Determine the [x, y] coordinate at the center of the cell enclosing the given text.  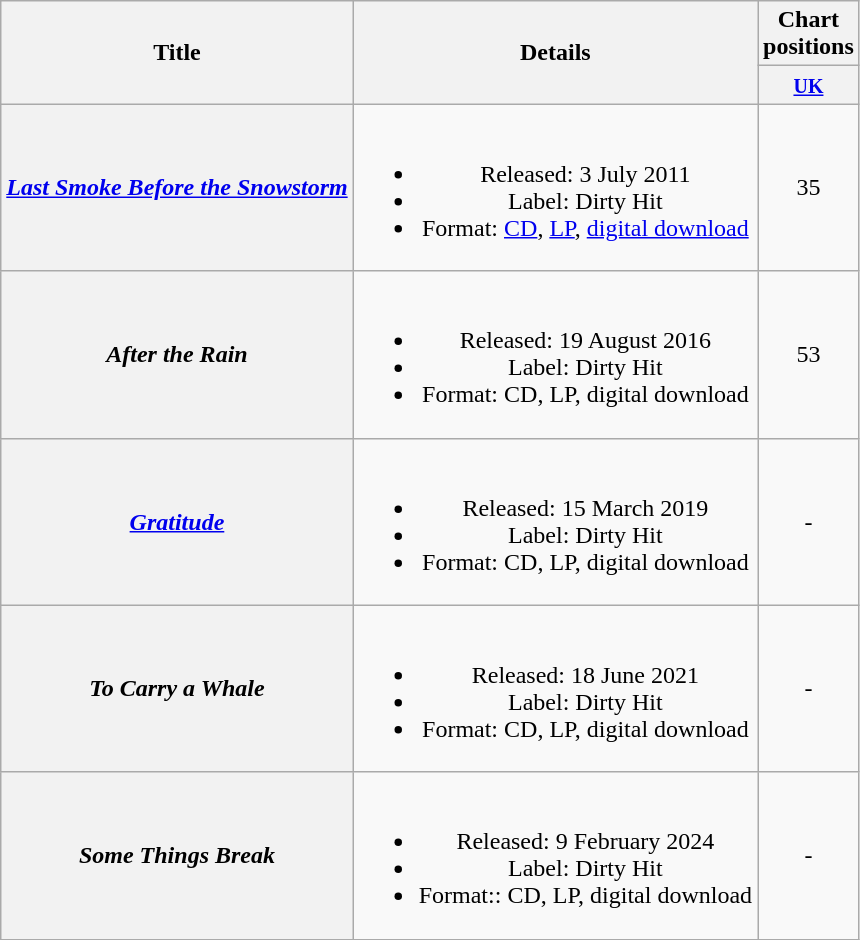
Released: 3 July 2011Label: Dirty HitFormat: CD, LP, digital download [555, 188]
Gratitude [177, 522]
Title [177, 52]
Chart positions [809, 34]
Released: 15 March 2019Label: Dirty HitFormat: CD, LP, digital download [555, 522]
53 [809, 354]
Some Things Break [177, 856]
Released: 9 February 2024Label: Dirty HitFormat:: CD, LP, digital download [555, 856]
Released: 18 June 2021Label: Dirty HitFormat: CD, LP, digital download [555, 688]
After the Rain [177, 354]
35 [809, 188]
UK [809, 85]
Released: 19 August 2016Label: Dirty HitFormat: CD, LP, digital download [555, 354]
To Carry a Whale [177, 688]
Last Smoke Before the Snowstorm [177, 188]
Details [555, 52]
